Detect which cell encompasses the target text, then output its (X, Y) center coordinate. 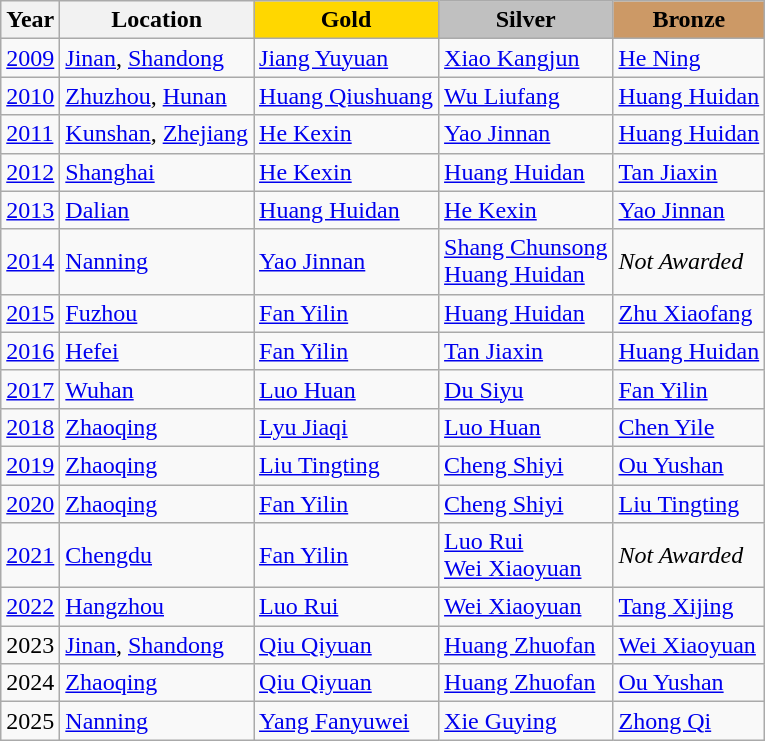
Xiao Kangjun (526, 58)
Wuhan (157, 389)
Bronze (689, 20)
Xie Guying (526, 721)
Zhuzhou, Hunan (157, 96)
Lyu Jiaqi (346, 427)
Wu Liufang (526, 96)
2015 (30, 313)
2020 (30, 503)
2019 (30, 465)
Shanghai (157, 172)
2012 (30, 172)
He Ning (689, 58)
2023 (30, 645)
2017 (30, 389)
2016 (30, 351)
Hefei (157, 351)
Tang Xijing (689, 607)
2010 (30, 96)
Kunshan, Zhejiang (157, 134)
Location (157, 20)
Silver (526, 20)
Zhong Qi (689, 721)
2018 (30, 427)
Luo RuiWei Xiaoyuan (526, 556)
Du Siyu (526, 389)
Chengdu (157, 556)
Fuzhou (157, 313)
Jiang Yuyuan (346, 58)
Dalian (157, 210)
Huang Qiushuang (346, 96)
Year (30, 20)
2021 (30, 556)
Chen Yile (689, 427)
Hangzhou (157, 607)
2022 (30, 607)
Shang ChunsongHuang Huidan (526, 262)
2013 (30, 210)
2009 (30, 58)
2014 (30, 262)
2025 (30, 721)
Luo Rui (346, 607)
Yang Fanyuwei (346, 721)
2011 (30, 134)
Gold (346, 20)
Zhu Xiaofang (689, 313)
2024 (30, 683)
